Return (X, Y) of the center of cell containing provided text 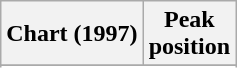
Peakposition (189, 34)
Chart (1997) (72, 34)
